Return the [x, y] coordinate for the center point of the cell that contains the specified text.  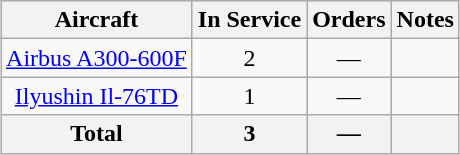
Aircraft [97, 20]
2 [249, 58]
Total [97, 134]
1 [249, 96]
In Service [249, 20]
Notes [425, 20]
Orders [349, 20]
Ilyushin Il-76TD [97, 96]
3 [249, 134]
Airbus A300-600F [97, 58]
